Identify which cell holds the provided text, then report its [x, y] central coordinate. 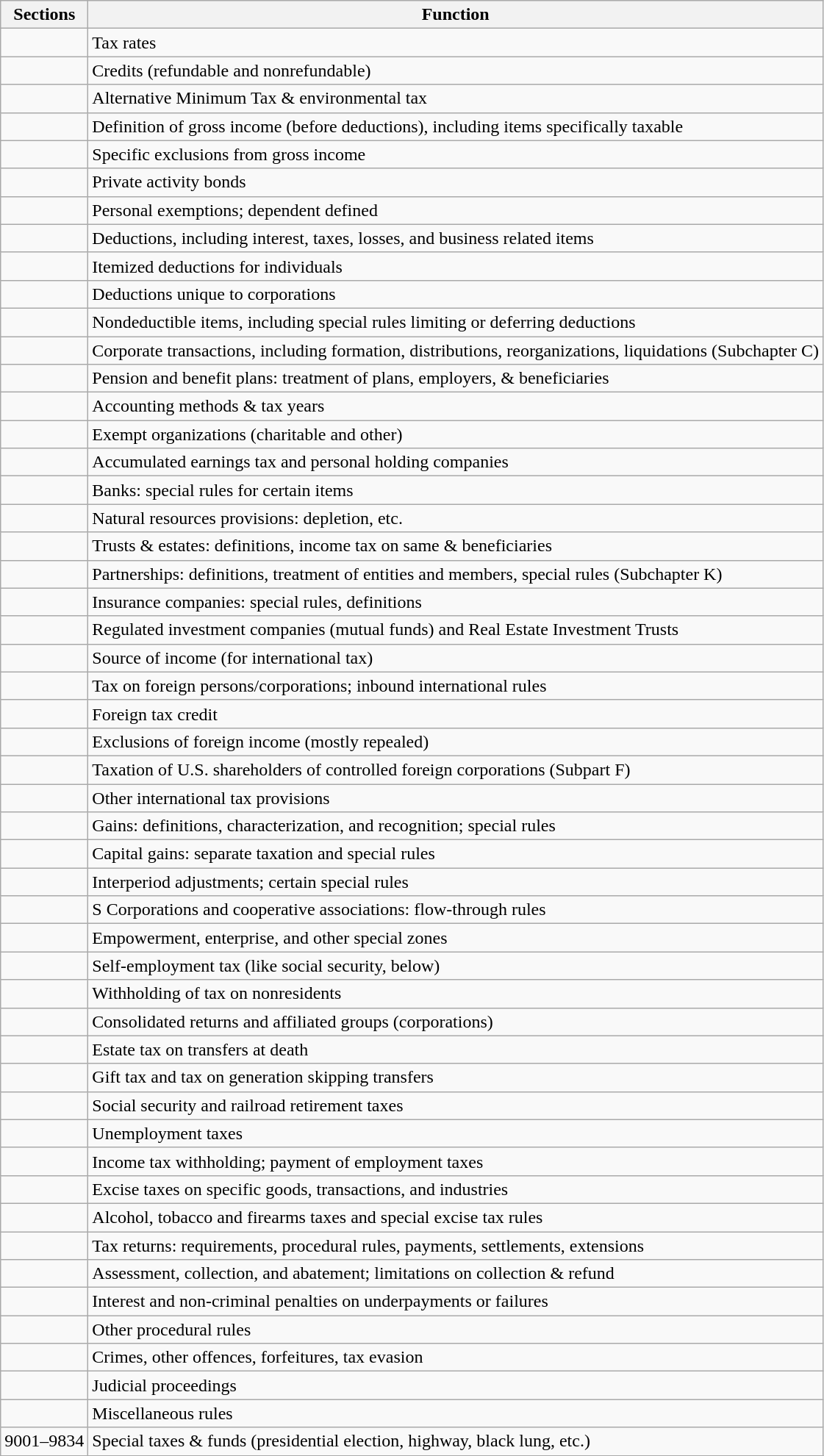
Accounting methods & tax years [456, 406]
Exempt organizations (charitable and other) [456, 434]
Capital gains: separate taxation and special rules [456, 854]
Tax on foreign persons/corporations; inbound international rules [456, 686]
Other procedural rules [456, 1330]
Withholding of tax on nonresidents [456, 994]
Other international tax provisions [456, 797]
Sections [44, 15]
Function [456, 15]
Social security and railroad retirement taxes [456, 1105]
Tax rates [456, 43]
Self-employment tax (like social security, below) [456, 966]
Deductions unique to corporations [456, 294]
Itemized deductions for individuals [456, 266]
Personal exemptions; dependent defined [456, 210]
Regulated investment companies (mutual funds) and Real Estate Investment Trusts [456, 630]
S Corporations and cooperative associations: flow-through rules [456, 910]
Unemployment taxes [456, 1133]
Banks: special rules for certain items [456, 490]
Nondeductible items, including special rules limiting or deferring deductions [456, 322]
Excise taxes on specific goods, transactions, and industries [456, 1189]
Corporate transactions, including formation, distributions, reorganizations, liquidations (Subchapter C) [456, 351]
Definition of gross income (before deductions), including items specifically taxable [456, 126]
Miscellaneous rules [456, 1413]
Specific exclusions from gross income [456, 154]
Deductions, including interest, taxes, losses, and business related items [456, 238]
Exclusions of foreign income (mostly repealed) [456, 742]
Alcohol, tobacco and firearms taxes and special excise tax rules [456, 1217]
Foreign tax credit [456, 714]
Natural resources provisions: depletion, etc. [456, 518]
Empowerment, enterprise, and other special zones [456, 938]
Pension and benefit plans: treatment of plans, employers, & beneficiaries [456, 379]
Gains: definitions, characterization, and recognition; special rules [456, 826]
Interest and non-criminal penalties on underpayments or failures [456, 1302]
Credits (refundable and nonrefundable) [456, 71]
9001–9834 [44, 1441]
Accumulated earnings tax and personal holding companies [456, 462]
Judicial proceedings [456, 1385]
Partnerships: definitions, treatment of entities and members, special rules (Subchapter K) [456, 574]
Estate tax on transfers at death [456, 1050]
Alternative Minimum Tax & environmental tax [456, 98]
Trusts & estates: definitions, income tax on same & beneficiaries [456, 546]
Tax returns: requirements, procedural rules, payments, settlements, extensions [456, 1246]
Source of income (for international tax) [456, 658]
Consolidated returns and affiliated groups (corporations) [456, 1022]
Taxation of U.S. shareholders of controlled foreign corporations (Subpart F) [456, 770]
Crimes, other offences, forfeitures, tax evasion [456, 1358]
Assessment, collection, and abatement; limitations on collection & refund [456, 1274]
Insurance companies: special rules, definitions [456, 602]
Gift tax and tax on generation skipping transfers [456, 1077]
Interperiod adjustments; certain special rules [456, 882]
Special taxes & funds (presidential election, highway, black lung, etc.) [456, 1441]
Private activity bonds [456, 182]
Income tax withholding; payment of employment taxes [456, 1161]
